Provide the [x, y] coordinate of the cell's center where the given text is located.  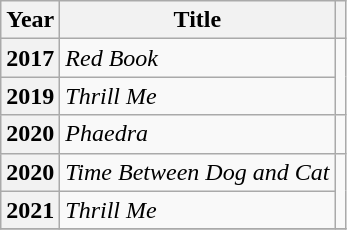
Phaedra [198, 134]
Time Between Dog and Cat [198, 172]
2021 [30, 210]
Year [30, 20]
Red Book [198, 58]
Title [198, 20]
2017 [30, 58]
2019 [30, 96]
